Return [x, y] of the center of cell containing provided text 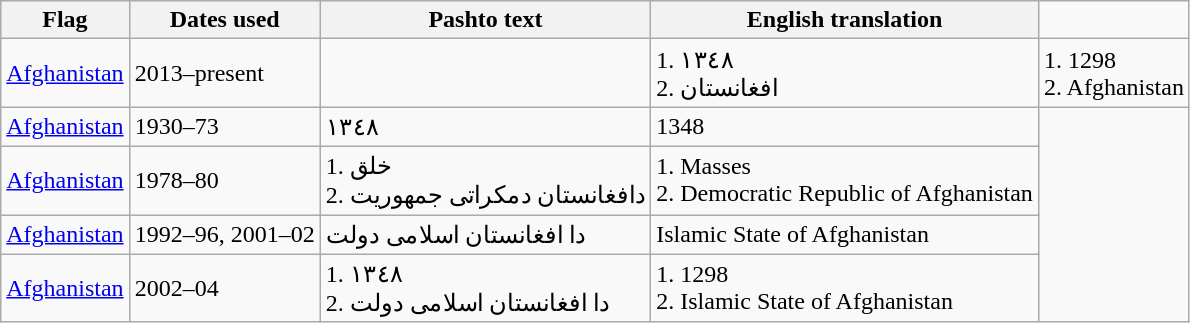
دا افغانستان اسلامی دولت [486, 234]
Dates used [224, 20]
Pashto text [486, 20]
1. 12982. Afghanistan [1114, 73]
1992–96, 2001–02 [224, 234]
1. ١٣٤٨ 2. افغانستان [845, 73]
1. 12982. Islamic State of Afghanistan [845, 288]
1348 [845, 127]
1930–73 [224, 127]
Islamic State of Afghanistan [845, 234]
English translation [845, 20]
١٣٤٨ [486, 127]
Flag [65, 20]
1978–80 [224, 180]
1. خلق2. دافغانستان دمکراتی جمهوریت [486, 180]
1. Masses2. Democratic Republic of Afghanistan [845, 180]
1. ١٣٤٨ 2. دا افغانستان اسلامی دولت [486, 288]
2002–04 [224, 288]
2013–present [224, 73]
